Locate the cell with the specified text and output its [x, y] center coordinate. 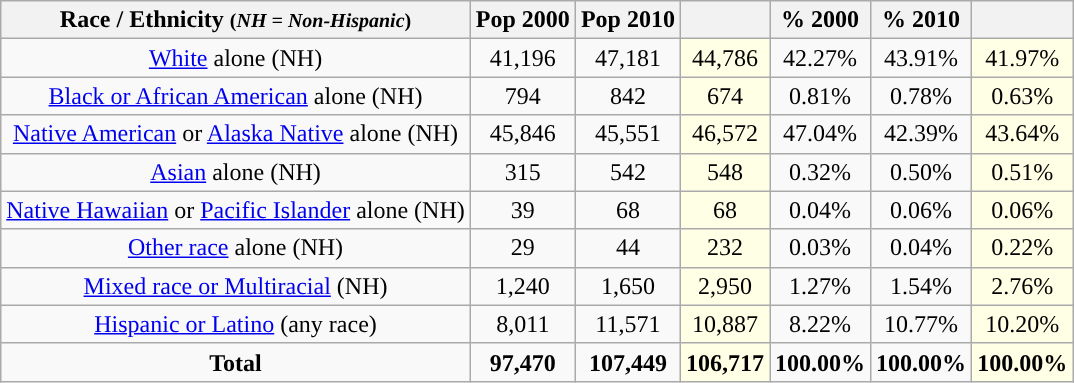
% 2010 [922, 20]
11,571 [628, 324]
106,717 [724, 362]
10.20% [1022, 324]
43.64% [1022, 134]
43.91% [922, 58]
47.04% [820, 134]
794 [522, 96]
% 2000 [820, 20]
674 [724, 96]
0.51% [1022, 172]
0.50% [922, 172]
8,011 [522, 324]
1,650 [628, 286]
1.54% [922, 286]
46,572 [724, 134]
0.22% [1022, 248]
2.76% [1022, 286]
Native American or Alaska Native alone (NH) [236, 134]
2,950 [724, 286]
548 [724, 172]
0.32% [820, 172]
10,887 [724, 324]
Black or African American alone (NH) [236, 96]
42.27% [820, 58]
107,449 [628, 362]
Mixed race or Multiracial (NH) [236, 286]
41.97% [1022, 58]
44,786 [724, 58]
97,470 [522, 362]
Pop 2010 [628, 20]
29 [522, 248]
8.22% [820, 324]
44 [628, 248]
Asian alone (NH) [236, 172]
42.39% [922, 134]
315 [522, 172]
232 [724, 248]
45,846 [522, 134]
0.03% [820, 248]
Native Hawaiian or Pacific Islander alone (NH) [236, 210]
Total [236, 362]
41,196 [522, 58]
0.81% [820, 96]
Hispanic or Latino (any race) [236, 324]
1.27% [820, 286]
Pop 2000 [522, 20]
842 [628, 96]
Race / Ethnicity (NH = Non-Hispanic) [236, 20]
45,551 [628, 134]
1,240 [522, 286]
39 [522, 210]
542 [628, 172]
10.77% [922, 324]
Other race alone (NH) [236, 248]
0.78% [922, 96]
0.63% [1022, 96]
White alone (NH) [236, 58]
47,181 [628, 58]
